For the text-containing cell, return its midpoint in [x, y] coordinate format. 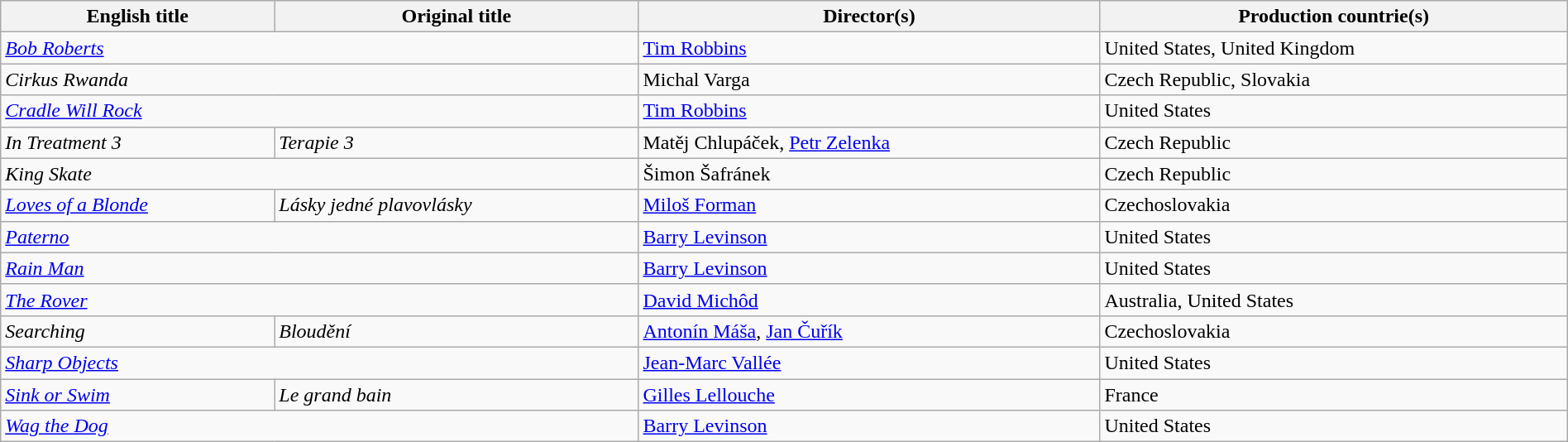
Michal Varga [869, 79]
Matěj Chlupáček, Petr Zelenka [869, 142]
Bob Roberts [319, 48]
Antonín Máša, Jan Čuřík [869, 331]
English title [137, 17]
Wag the Dog [319, 426]
Australia, United States [1333, 300]
Paterno [319, 237]
Jean-Marc Vallée [869, 363]
Bloudění [457, 331]
Gilles Lellouche [869, 395]
King Skate [319, 174]
Sink or Swim [137, 395]
Director(s) [869, 17]
United States, United Kingdom [1333, 48]
Rain Man [319, 268]
Šimon Šafránek [869, 174]
David Michôd [869, 300]
Cradle Will Rock [319, 111]
In Treatment 3 [137, 142]
Searching [137, 331]
France [1333, 395]
Cirkus Rwanda [319, 79]
Le grand bain [457, 395]
Original title [457, 17]
The Rover [319, 300]
Czech Republic, Slovakia [1333, 79]
Terapie 3 [457, 142]
Sharp Objects [319, 363]
Production countrie(s) [1333, 17]
Lásky jedné plavovlásky [457, 205]
Loves of a Blonde [137, 205]
Miloš Forman [869, 205]
